Extract the [X, Y] coordinate from the center of the cell holding the provided text.  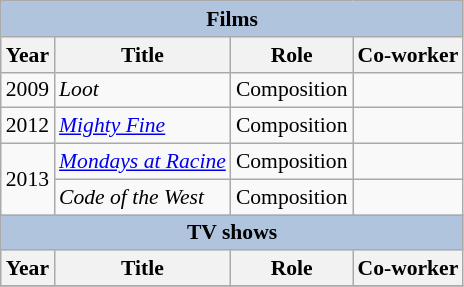
Loot [142, 90]
Films [232, 19]
2009 [28, 90]
Mighty Fine [142, 126]
2012 [28, 126]
Code of the West [142, 197]
TV shows [232, 233]
2013 [28, 180]
Mondays at Racine [142, 162]
